Return [x, y] of the center of cell containing provided text 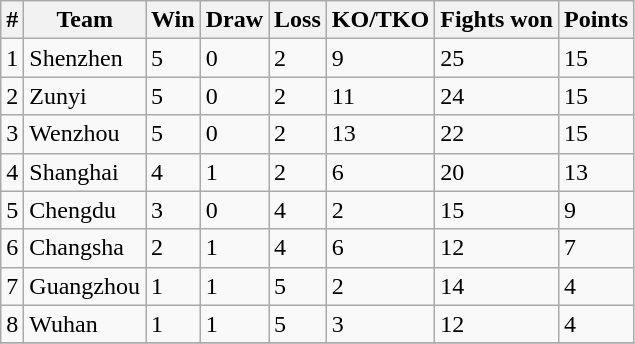
Zunyi [85, 96]
14 [497, 286]
11 [380, 96]
24 [497, 96]
Fights won [497, 20]
22 [497, 134]
Changsha [85, 248]
Points [596, 20]
Wenzhou [85, 134]
# [12, 20]
Chengdu [85, 210]
Team [85, 20]
Shenzhen [85, 58]
Win [174, 20]
20 [497, 172]
KO/TKO [380, 20]
Wuhan [85, 324]
Guangzhou [85, 286]
25 [497, 58]
Shanghai [85, 172]
8 [12, 324]
Draw [234, 20]
Loss [298, 20]
